From the cell containing the given text, extract its center point as (X, Y) coordinate. 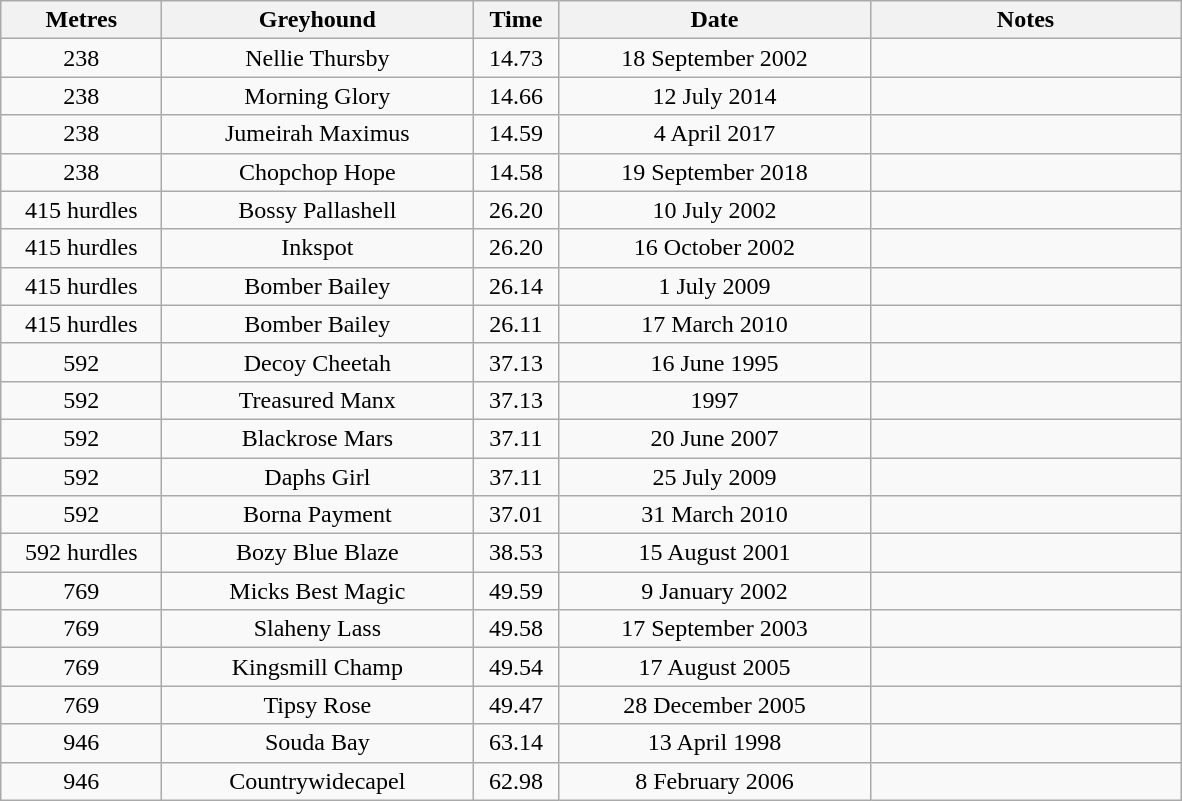
63.14 (516, 743)
37.01 (516, 515)
14.66 (516, 96)
28 December 2005 (714, 705)
8 February 2006 (714, 781)
Decoy Cheetah (318, 362)
1 July 2009 (714, 286)
Countrywidecapel (318, 781)
Tipsy Rose (318, 705)
Date (714, 20)
Metres (82, 20)
62.98 (516, 781)
13 April 1998 (714, 743)
4 April 2017 (714, 134)
18 September 2002 (714, 58)
Daphs Girl (318, 477)
15 August 2001 (714, 553)
20 June 2007 (714, 438)
Slaheny Lass (318, 629)
Borna Payment (318, 515)
12 July 2014 (714, 96)
25 July 2009 (714, 477)
19 September 2018 (714, 172)
Notes (1026, 20)
17 March 2010 (714, 324)
Bozy Blue Blaze (318, 553)
49.59 (516, 591)
14.58 (516, 172)
26.11 (516, 324)
49.54 (516, 667)
9 January 2002 (714, 591)
38.53 (516, 553)
31 March 2010 (714, 515)
Souda Bay (318, 743)
Jumeirah Maximus (318, 134)
1997 (714, 400)
Chopchop Hope (318, 172)
49.58 (516, 629)
Morning Glory (318, 96)
Inkspot (318, 248)
10 July 2002 (714, 210)
Blackrose Mars (318, 438)
16 October 2002 (714, 248)
Bossy Pallashell (318, 210)
14.59 (516, 134)
Time (516, 20)
Kingsmill Champ (318, 667)
14.73 (516, 58)
26.14 (516, 286)
49.47 (516, 705)
16 June 1995 (714, 362)
592 hurdles (82, 553)
17 September 2003 (714, 629)
Treasured Manx (318, 400)
17 August 2005 (714, 667)
Nellie Thursby (318, 58)
Micks Best Magic (318, 591)
Greyhound (318, 20)
